Output the [X, Y] coordinate of the center of the cell containing the given text.  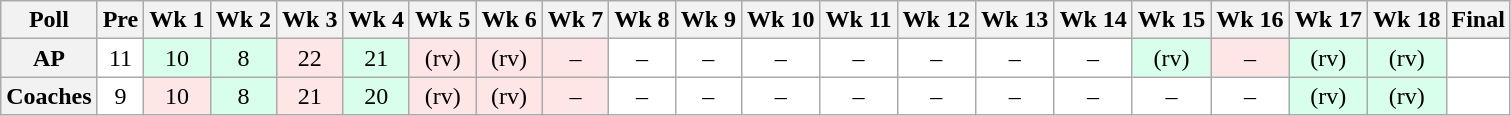
9 [120, 96]
Wk 13 [1014, 20]
22 [310, 58]
Wk 9 [708, 20]
Wk 14 [1093, 20]
Wk 16 [1250, 20]
Wk 3 [310, 20]
Wk 8 [642, 20]
Wk 4 [376, 20]
20 [376, 96]
11 [120, 58]
Wk 2 [243, 20]
Pre [120, 20]
Wk 10 [781, 20]
Wk 18 [1407, 20]
Wk 11 [858, 20]
Poll [49, 20]
Wk 15 [1171, 20]
Wk 6 [509, 20]
Wk 12 [936, 20]
Wk 17 [1328, 20]
AP [49, 58]
Coaches [49, 96]
Wk 7 [575, 20]
Wk 1 [177, 20]
Final [1478, 20]
Wk 5 [442, 20]
